For the text-containing cell, return its midpoint in (x, y) coordinate format. 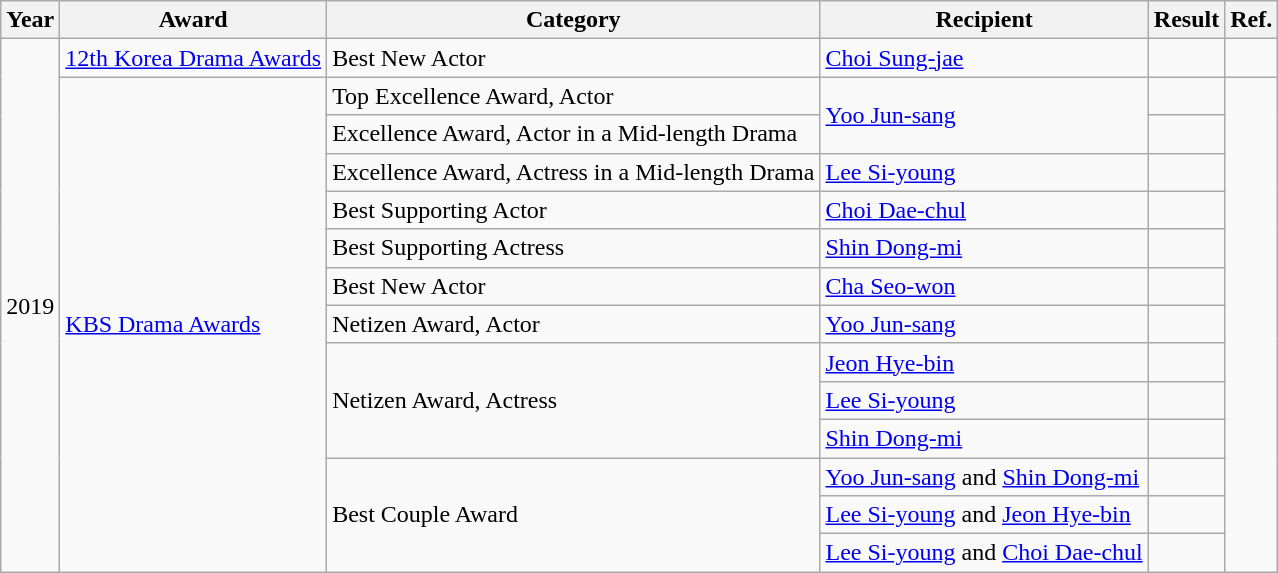
12th Korea Drama Awards (194, 58)
Result (1186, 20)
Netizen Award, Actress (574, 400)
Excellence Award, Actor in a Mid-length Drama (574, 134)
Excellence Award, Actress in a Mid-length Drama (574, 172)
Category (574, 20)
Yoo Jun-sang and Shin Dong-mi (984, 477)
Lee Si-young and Jeon Hye-bin (984, 515)
Award (194, 20)
Choi Sung-jae (984, 58)
Top Excellence Award, Actor (574, 96)
Jeon Hye-bin (984, 362)
Best Supporting Actor (574, 210)
Lee Si-young and Choi Dae-chul (984, 553)
Best Supporting Actress (574, 248)
Netizen Award, Actor (574, 324)
2019 (30, 306)
Choi Dae-chul (984, 210)
Year (30, 20)
Cha Seo-won (984, 286)
KBS Drama Awards (194, 324)
Ref. (1252, 20)
Best Couple Award (574, 515)
Recipient (984, 20)
